Locate the cell with the specified text and output its [X, Y] center coordinate. 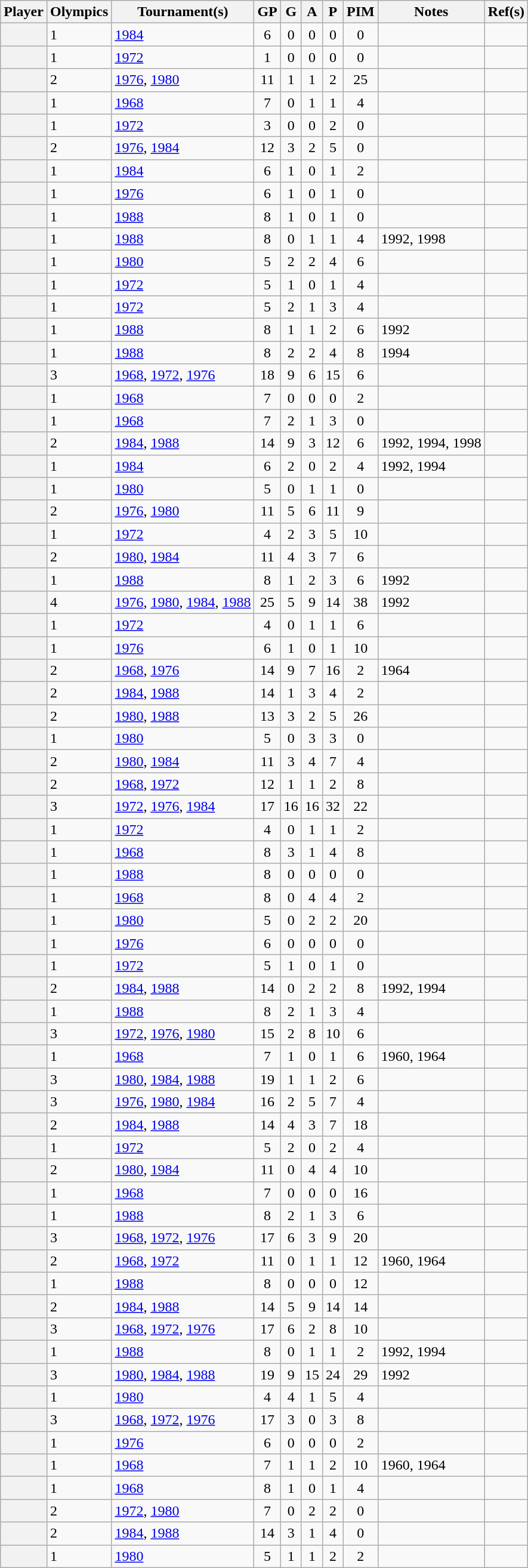
GP [267, 12]
13 [267, 716]
Ref(s) [506, 12]
1964 [431, 671]
Tournament(s) [183, 12]
1976, 1984 [183, 148]
1992, 1998 [431, 239]
G [291, 12]
1976, 1980, 1984, 1988 [183, 602]
1992, 1994, 1998 [431, 443]
1976, 1980, 1984 [183, 1102]
26 [360, 716]
29 [360, 1374]
P [333, 12]
38 [360, 602]
Player [24, 12]
1972, 1980 [183, 1511]
32 [333, 807]
1972, 1976, 1984 [183, 807]
Olympics [79, 12]
22 [360, 807]
24 [333, 1374]
Notes [431, 12]
1980, 1988 [183, 716]
PIM [360, 12]
1994 [431, 353]
1968, 1976 [183, 671]
A [311, 12]
1972, 1976, 1980 [183, 1034]
